Output the (X, Y) coordinate of the center of the cell containing the given text.  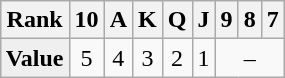
Rank (34, 20)
Value (34, 58)
Q (177, 20)
3 (148, 58)
10 (86, 20)
4 (118, 58)
J (204, 20)
– (250, 58)
K (148, 20)
5 (86, 58)
9 (226, 20)
1 (204, 58)
2 (177, 58)
8 (250, 20)
A (118, 20)
7 (272, 20)
